Detect which cell encompasses the target text, then output its (X, Y) center coordinate. 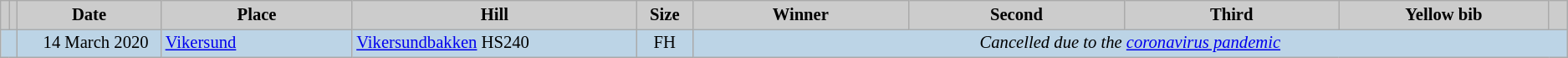
Second (1017, 14)
Place (258, 14)
FH (665, 43)
14 March 2020 (89, 43)
Size (665, 14)
Date (89, 14)
Vikersund (258, 43)
Cancelled due to the coronavirus pandemic (1131, 43)
Third (1232, 14)
Hill (494, 14)
Vikersundbakken HS240 (494, 43)
Winner (801, 14)
Yellow bib (1443, 14)
